Output the (x, y) coordinate of the center of the cell containing the given text.  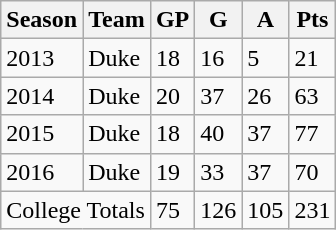
5 (266, 58)
231 (312, 210)
21 (312, 58)
A (266, 20)
Team (117, 20)
2016 (42, 172)
19 (172, 172)
33 (218, 172)
Season (42, 20)
105 (266, 210)
2014 (42, 96)
College Totals (76, 210)
126 (218, 210)
77 (312, 134)
40 (218, 134)
GP (172, 20)
63 (312, 96)
16 (218, 58)
2013 (42, 58)
20 (172, 96)
G (218, 20)
75 (172, 210)
2015 (42, 134)
70 (312, 172)
Pts (312, 20)
26 (266, 96)
